Search for the cell housing the specified text and yield its (X, Y) center coordinate. 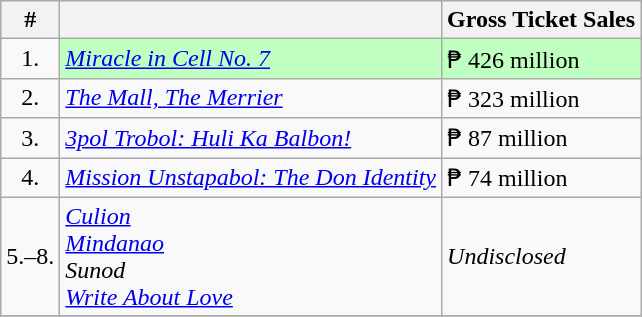
# (30, 20)
1. (30, 59)
Mission Unstapabol: The Don Identity (251, 178)
2. (30, 98)
3pol Trobol: Huli Ka Balbon! (251, 138)
Undisclosed (542, 256)
Gross Ticket Sales (542, 20)
The Mall, The Merrier (251, 98)
₱ 74 million (542, 178)
₱ 426 million (542, 59)
3. (30, 138)
4. (30, 178)
₱ 87 million (542, 138)
CulionMindanaoSunodWrite About Love (251, 256)
Miracle in Cell No. 7 (251, 59)
5.–8. (30, 256)
₱ 323 million (542, 98)
